Extract the (x, y) coordinate from the center of the cell holding the provided text.  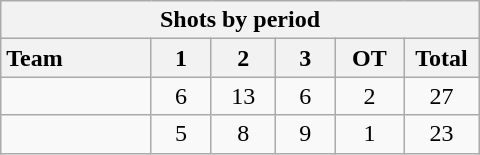
8 (243, 134)
Team (76, 58)
OT (370, 58)
Shots by period (240, 20)
9 (305, 134)
13 (243, 96)
27 (442, 96)
Total (442, 58)
5 (181, 134)
23 (442, 134)
3 (305, 58)
